Scan for the cell matching the given text and deliver its [X, Y] coordinate at center. 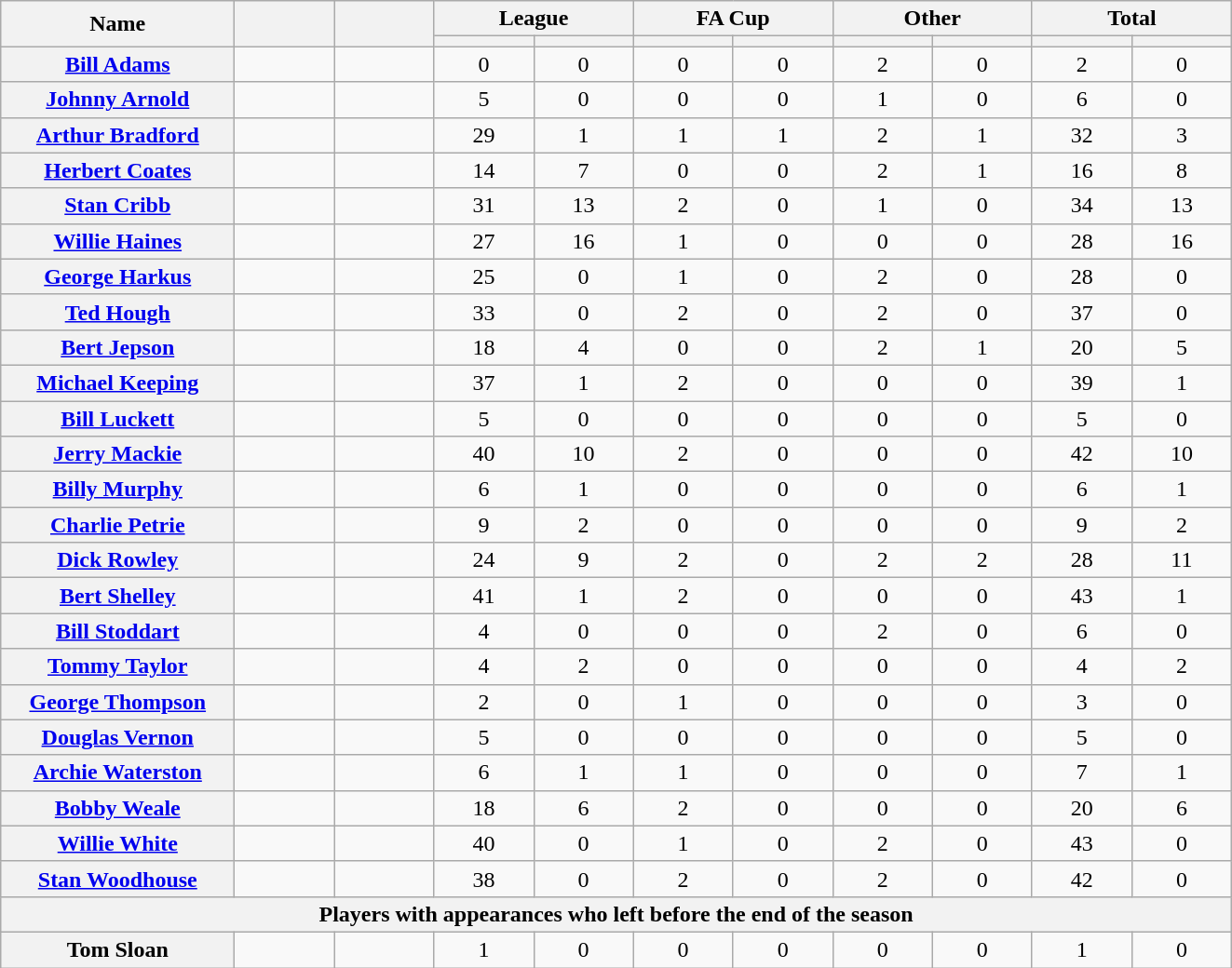
FA Cup [733, 19]
Tom Sloan [117, 949]
George Thompson [117, 702]
25 [484, 276]
29 [484, 135]
Jerry Mackie [117, 454]
24 [484, 560]
Willie White [117, 843]
Michael Keeping [117, 383]
Herbert Coates [117, 170]
32 [1082, 135]
Other [932, 19]
Bert Shelley [117, 596]
Stan Cribb [117, 206]
Dick Rowley [117, 560]
39 [1082, 383]
31 [484, 206]
Johnny Arnold [117, 100]
Name [117, 24]
41 [484, 596]
Total [1131, 19]
Arthur Bradford [117, 135]
Tommy Taylor [117, 666]
Bill Adams [117, 64]
Archie Waterston [117, 773]
Ted Hough [117, 312]
Charlie Petrie [117, 525]
Players with appearances who left before the end of the season [616, 914]
Bobby Weale [117, 808]
8 [1181, 170]
Billy Murphy [117, 490]
League [534, 19]
11 [1181, 560]
Bill Stoddart [117, 631]
George Harkus [117, 276]
14 [484, 170]
Bill Luckett [117, 418]
27 [484, 241]
38 [484, 879]
Stan Woodhouse [117, 879]
Bert Jepson [117, 347]
34 [1082, 206]
Douglas Vernon [117, 737]
33 [484, 312]
Willie Haines [117, 241]
